Identify which cell holds the provided text, then report its (x, y) central coordinate. 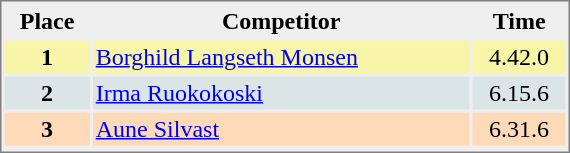
Time (520, 20)
Aune Silvast (282, 128)
Competitor (282, 20)
6.31.6 (520, 128)
Borghild Langseth Monsen (282, 56)
3 (46, 128)
2 (46, 92)
1 (46, 56)
Irma Ruokokoski (282, 92)
4.42.0 (520, 56)
6.15.6 (520, 92)
Place (46, 20)
